Extract the (x, y) coordinate from the center of the cell holding the provided text.  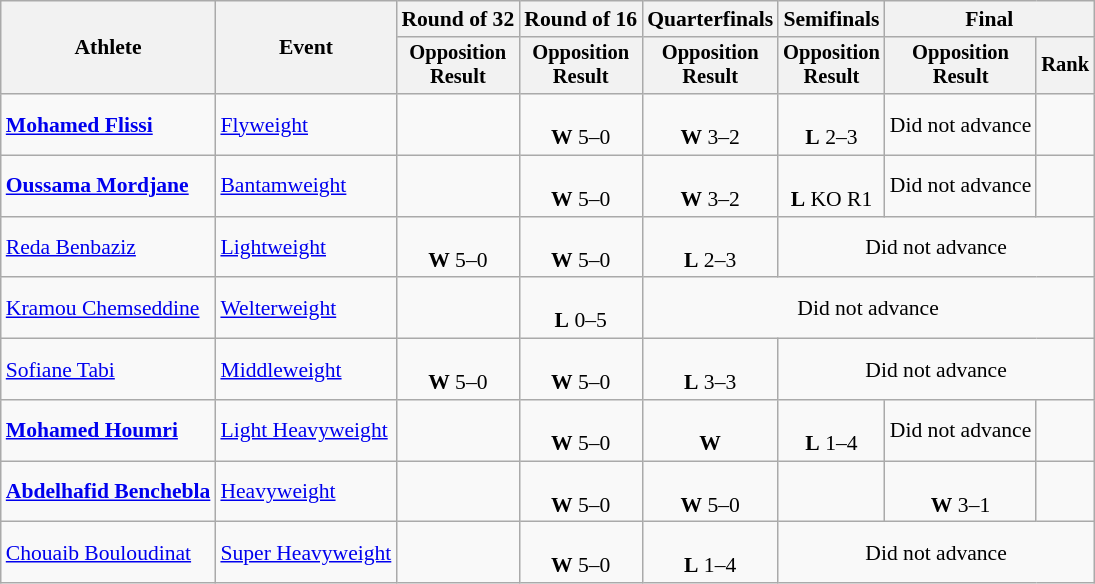
Light Heavyweight (306, 430)
Bantamweight (306, 186)
Round of 16 (580, 19)
Event (306, 48)
Rank (1065, 66)
Heavyweight (306, 492)
Round of 32 (458, 19)
Quarterfinals (710, 19)
Final (990, 19)
Reda Benbaziz (108, 248)
Lightweight (306, 248)
Sofiane Tabi (108, 370)
L KO R1 (832, 186)
W (710, 430)
Chouaib Bouloudinat (108, 552)
Athlete (108, 48)
L 3–3 (710, 370)
Mohamed Houmri (108, 430)
Kramou Chemseddine (108, 308)
Mohamed Flissi (108, 124)
L 0–5 (580, 308)
Middleweight (306, 370)
Semifinals (832, 19)
Flyweight (306, 124)
Abdelhafid Benchebla (108, 492)
Oussama Mordjane (108, 186)
Welterweight (306, 308)
W 3–1 (961, 492)
Super Heavyweight (306, 552)
